Locate the cell with the specified text and output its [X, Y] center coordinate. 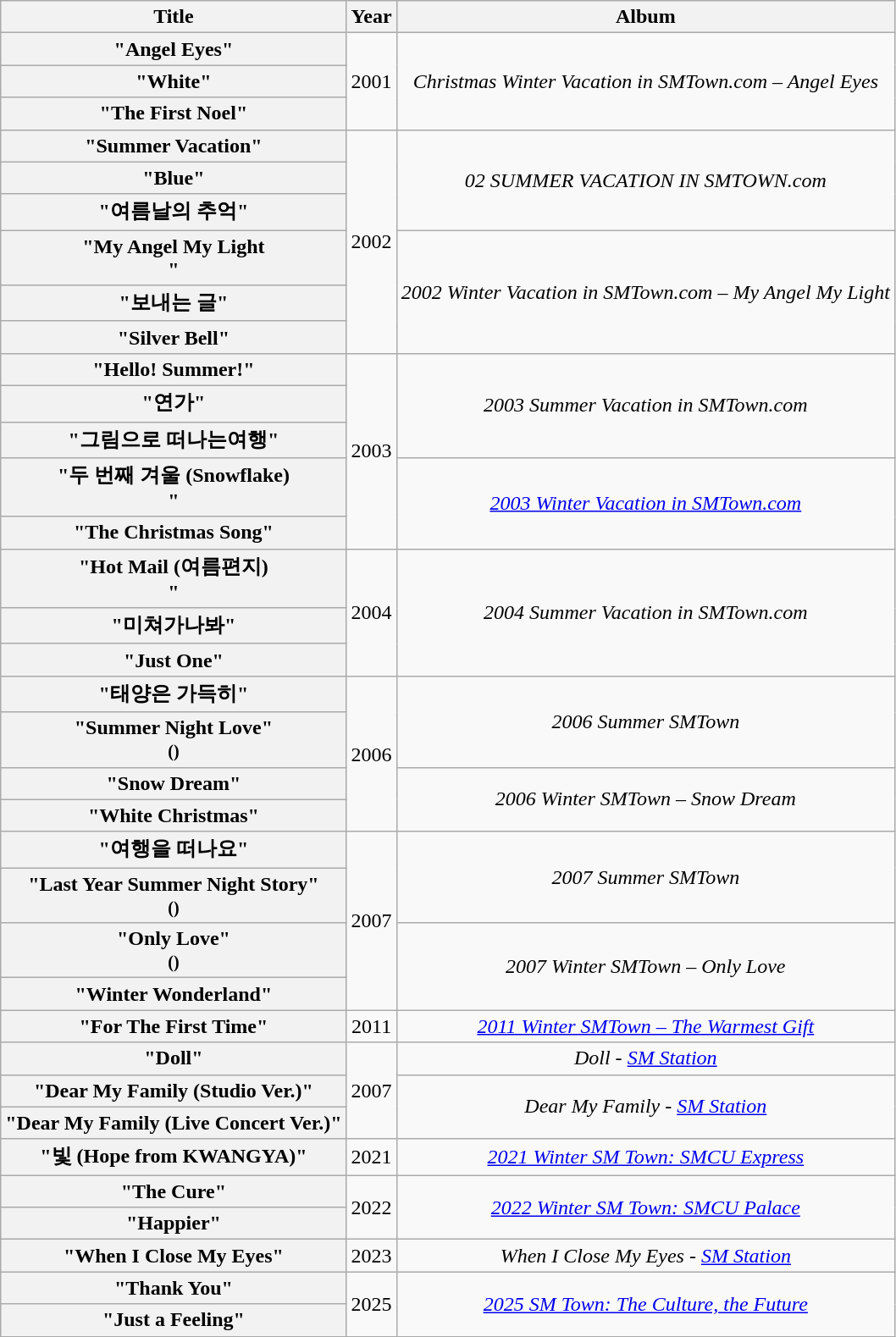
"Just One" [174, 660]
2001 [371, 81]
"The Christmas Song" [174, 533]
"Dear My Family (Studio Ver.)" [174, 1091]
"Just a Feeling" [174, 1320]
2002 Winter Vacation in SMTown.com – My Angel My Light [645, 292]
"Snow Dream" [174, 783]
Album [645, 17]
2003 [371, 450]
Year [371, 17]
2002 [371, 241]
"Hot Mail (여름편지)" [174, 578]
Christmas Winter Vacation in SMTown.com – Angel Eyes [645, 81]
2006 Summer SMTown [645, 721]
"두 번째 겨울 (Snowflake)" [174, 488]
"Dear My Family (Live Concert Ver.)" [174, 1123]
"The First Noel" [174, 113]
"Only Love"() [174, 950]
"미쳐가나봐" [174, 627]
"My Angel My Light" [174, 257]
"여름날의 추억" [174, 212]
"여행을 떠나요" [174, 850]
2003 Winter Vacation in SMTown.com [645, 504]
"빛 (Hope from KWANGYA)" [174, 1157]
2011 Winter SMTown – The Warmest Gift [645, 1026]
2025 SM Town: The Culture, the Future [645, 1304]
2025 [371, 1304]
2006 Winter SMTown – Snow Dream [645, 799]
2023 [371, 1256]
2022 Winter SM Town: SMCU Palace [645, 1207]
"White" [174, 81]
2011 [371, 1026]
2004 [371, 612]
"그림으로 떠나는여행" [174, 440]
"Angel Eyes" [174, 49]
"Silver Bell" [174, 337]
02 SUMMER VACATION IN SMTOWN.com [645, 180]
2007 Winter SMTown – Only Love [645, 967]
Doll - SM Station [645, 1058]
2022 [371, 1207]
"White Christmas" [174, 815]
2004 Summer Vacation in SMTown.com [645, 612]
2007 Summer SMTown [645, 877]
2021 Winter SM Town: SMCU Express [645, 1157]
2021 [371, 1157]
"Doll" [174, 1058]
"Summer Night Love" () [174, 740]
"태양은 가득히" [174, 694]
2003 Summer Vacation in SMTown.com [645, 405]
Title [174, 17]
2006 [371, 754]
"Thank You" [174, 1288]
When I Close My Eyes - SM Station [645, 1256]
"For The First Time" [174, 1026]
"Blue" [174, 178]
"Last Year Summer Night Story"() [174, 896]
"Happier" [174, 1224]
"연가" [174, 403]
"The Cure" [174, 1191]
"Summer Vacation" [174, 146]
Dear My Family - SM Station [645, 1107]
"When I Close My Eyes" [174, 1256]
"Winter Wonderland" [174, 994]
"보내는 글" [174, 303]
"Hello! Summer!" [174, 369]
